Identify which cell holds the provided text, then report its [X, Y] central coordinate. 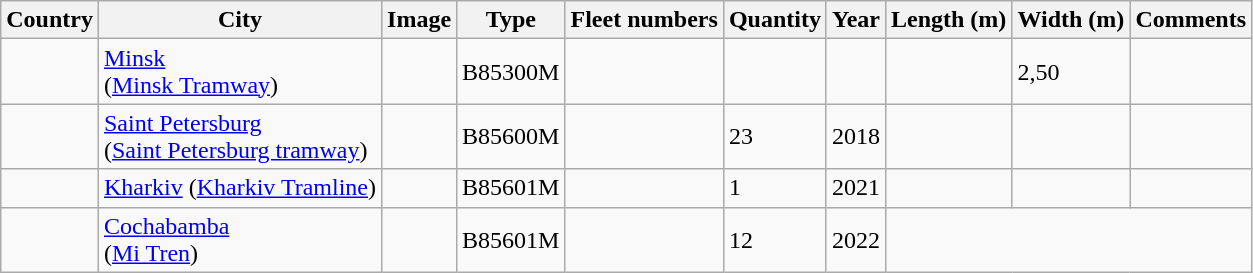
2022 [856, 240]
Type [511, 20]
Cochabamba(Mi Tren) [240, 240]
Comments [1191, 20]
Kharkiv (Kharkiv Tramline) [240, 188]
2,50 [1071, 72]
Saint Petersburg(Saint Petersburg tramway) [240, 136]
B85300M [511, 72]
2021 [856, 188]
2018 [856, 136]
23 [774, 136]
1 [774, 188]
Image [420, 20]
Minsk(Minsk Tramway) [240, 72]
Length (m) [948, 20]
Year [856, 20]
Country [50, 20]
Width (m) [1071, 20]
12 [774, 240]
Fleet numbers [644, 20]
City [240, 20]
Quantity [774, 20]
B85600M [511, 136]
